Provide the [x, y] coordinate of the cell's center where the given text is located.  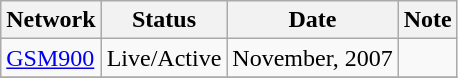
Live/Active [164, 58]
November, 2007 [312, 58]
Date [312, 20]
Note [428, 20]
Status [164, 20]
Network [51, 20]
GSM900 [51, 58]
